For the text-containing cell, return its midpoint in (X, Y) coordinate format. 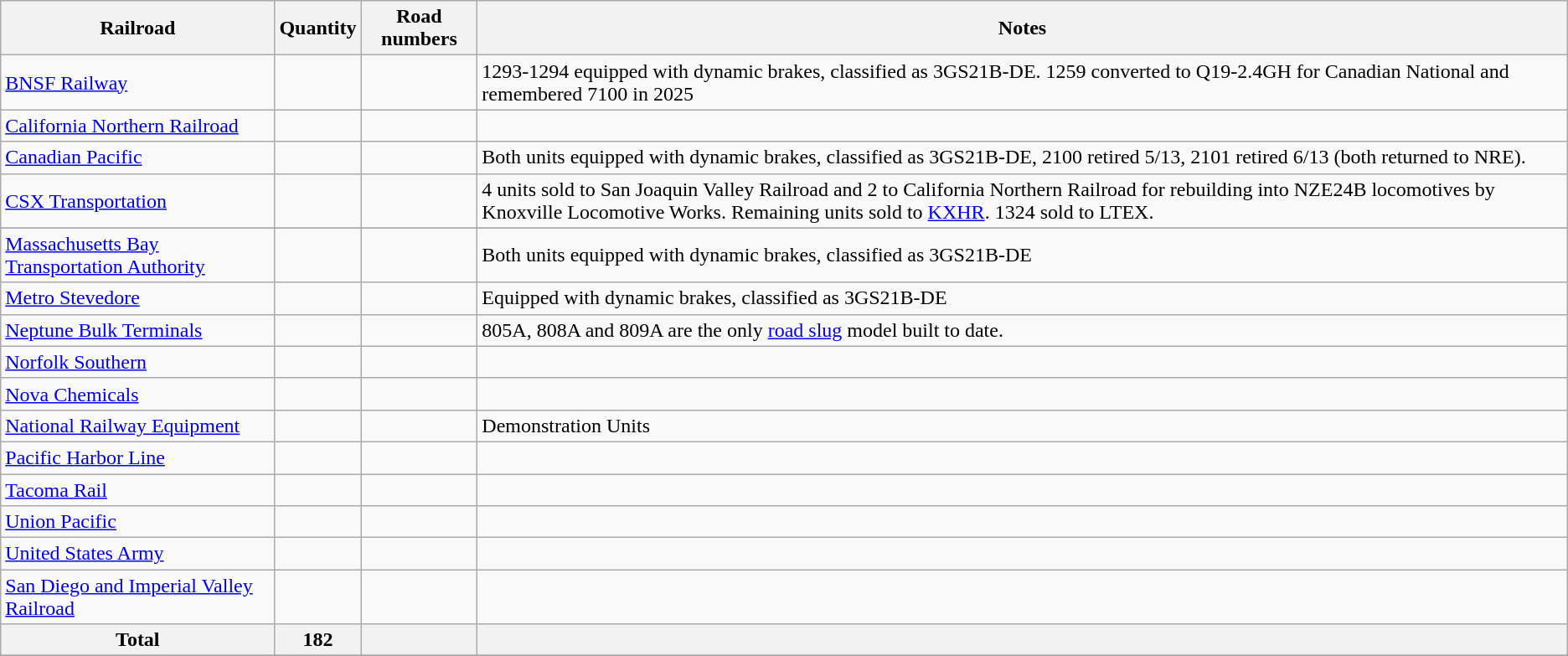
Canadian Pacific (137, 158)
182 (318, 640)
Pacific Harbor Line (137, 457)
805A, 808A and 809A are the only road slug model built to date. (1022, 330)
San Diego and Imperial Valley Railroad (137, 597)
Metro Stevedore (137, 298)
Massachusetts Bay Transportation Authority (137, 255)
Norfolk Southern (137, 362)
United States Army (137, 554)
CSX Transportation (137, 201)
Neptune Bulk Terminals (137, 330)
Union Pacific (137, 522)
Total (137, 640)
BNSF Railway (137, 82)
Quantity (318, 28)
1293-1294 equipped with dynamic brakes, classified as 3GS21B-DE. 1259 converted to Q19-2.4GH for Canadian National and remembered 7100 in 2025 (1022, 82)
Both units equipped with dynamic brakes, classified as 3GS21B-DE, 2100 retired 5/13, 2101 retired 6/13 (both returned to NRE). (1022, 158)
California Northern Railroad (137, 126)
Road numbers (419, 28)
Notes (1022, 28)
Equipped with dynamic brakes, classified as 3GS21B-DE (1022, 298)
Demonstration Units (1022, 426)
Nova Chemicals (137, 394)
Tacoma Rail (137, 490)
National Railway Equipment (137, 426)
Railroad (137, 28)
Both units equipped with dynamic brakes, classified as 3GS21B-DE (1022, 255)
